Locate the cell with the specified text and output its [X, Y] center coordinate. 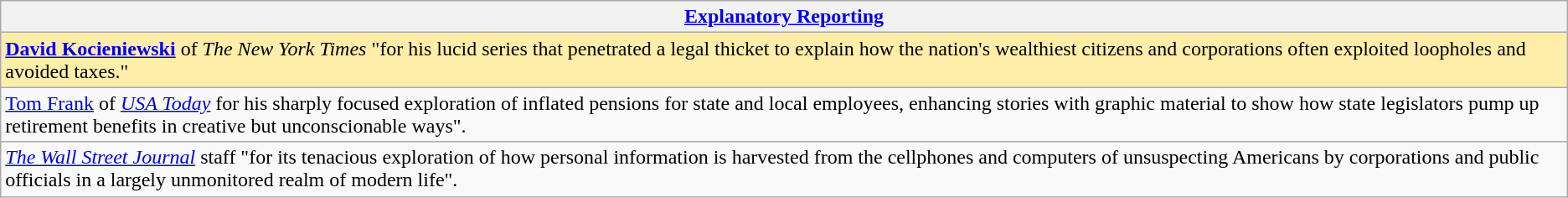
Explanatory Reporting [784, 17]
